Determine the [X, Y] coordinate at the center of the cell enclosing the given text.  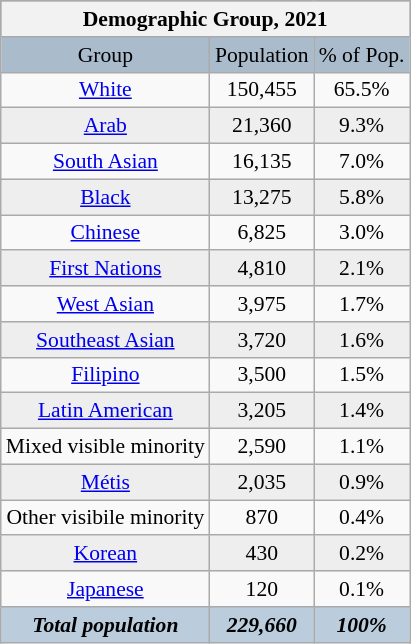
Latin American [106, 411]
430 [262, 553]
Filipino [106, 375]
Southeast Asian [106, 339]
1.6% [362, 339]
9.3% [362, 126]
Korean [106, 553]
3,975 [262, 304]
Total population [106, 624]
West Asian [106, 304]
4,810 [262, 268]
Japanese [106, 589]
Chinese [106, 232]
21,360 [262, 126]
South Asian [106, 161]
3.0% [362, 232]
229,660 [262, 624]
16,135 [262, 161]
1.1% [362, 446]
1.7% [362, 304]
150,455 [262, 90]
2,035 [262, 482]
First Nations [106, 268]
1.4% [362, 411]
Black [106, 197]
0.4% [362, 518]
Group [106, 54]
Population [262, 54]
2,590 [262, 446]
Mixed visible minority [106, 446]
5.8% [362, 197]
7.0% [362, 161]
0.1% [362, 589]
% of Pop. [362, 54]
0.2% [362, 553]
100% [362, 624]
White [106, 90]
Other visibile minority [106, 518]
65.5% [362, 90]
Demographic Group, 2021 [206, 19]
6,825 [262, 232]
3,500 [262, 375]
1.5% [362, 375]
2.1% [362, 268]
Arab [106, 126]
120 [262, 589]
Métis [106, 482]
13,275 [262, 197]
3,720 [262, 339]
3,205 [262, 411]
0.9% [362, 482]
870 [262, 518]
